Output the [x, y] coordinate of the center of the cell containing the given text.  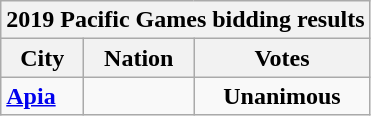
Nation [139, 58]
Votes [282, 58]
Apia [42, 96]
City [42, 58]
2019 Pacific Games bidding results [186, 20]
Unanimous [282, 96]
